Return the [X, Y] coordinate for the center point of the cell that contains the specified text.  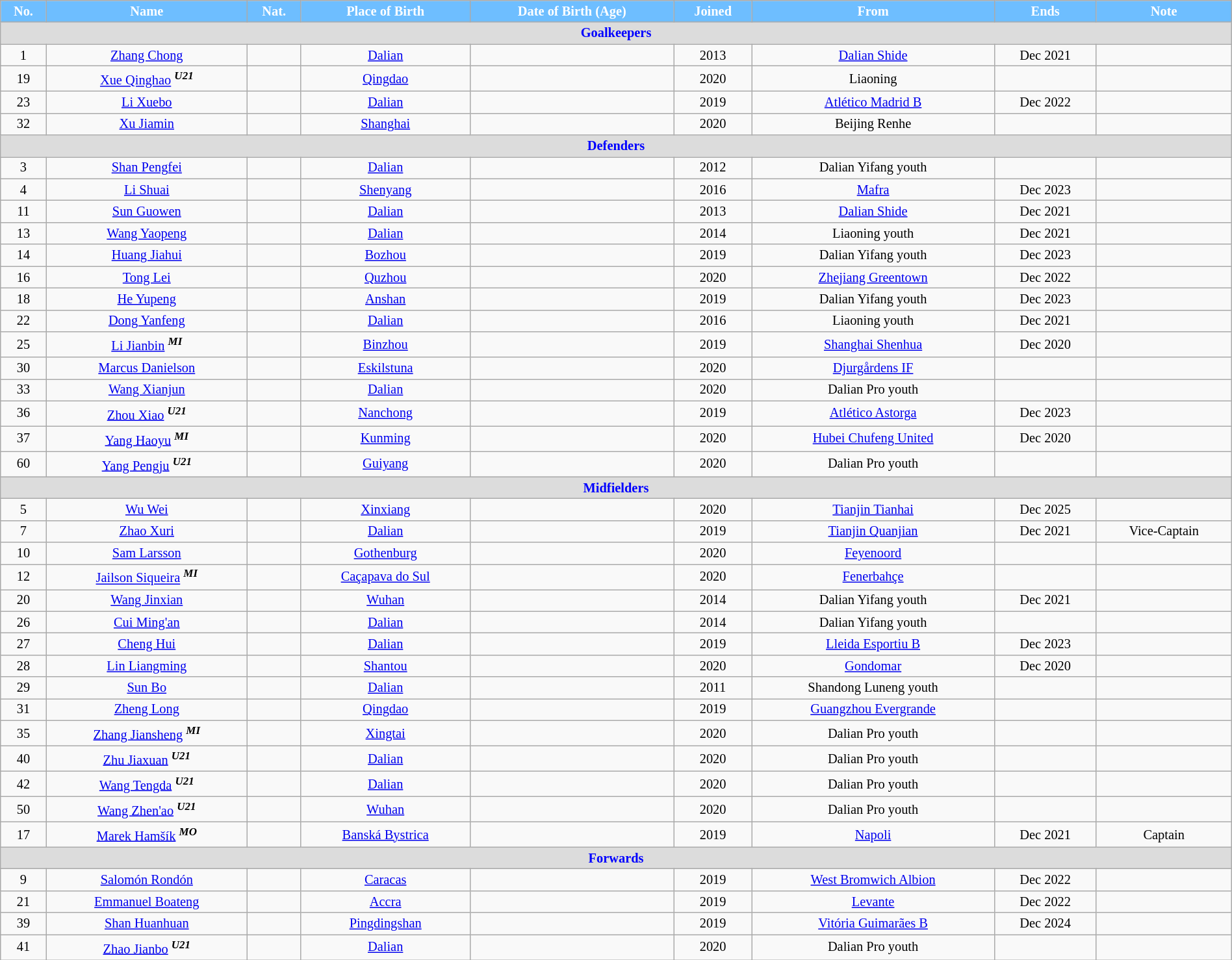
Marek Hamšík MO [147, 834]
28 [23, 666]
Date of Birth (Age) [572, 11]
Zhou Xiao U21 [147, 413]
Li Jianbin MI [147, 344]
Djurgårdens IF [873, 368]
Atlético Astorga [873, 413]
Accra [386, 902]
7 [23, 531]
25 [23, 344]
Liaoning [873, 78]
31 [23, 709]
Mafra [873, 190]
Caçapava do Sul [386, 577]
Xu Jiamin [147, 124]
Quzhou [386, 277]
Shan Huanhuan [147, 924]
He Yupeng [147, 299]
Shantou [386, 666]
Xinxiang [386, 509]
Hubei Chufeng United [873, 439]
Dec 2024 [1045, 924]
Dec 2025 [1045, 509]
Levante [873, 902]
Lin Liangming [147, 666]
20 [23, 600]
4 [23, 190]
Wu Wei [147, 509]
Tianjin Quanjian [873, 531]
2012 [713, 168]
Huang Jiahui [147, 255]
Ends [1045, 11]
Xue Qinghao U21 [147, 78]
Wang Xianjun [147, 390]
29 [23, 688]
32 [23, 124]
Captain [1164, 834]
Tong Lei [147, 277]
Forwards [616, 858]
Fenerbahçe [873, 577]
Wang Jinxian [147, 600]
9 [23, 880]
Sun Guowen [147, 212]
36 [23, 413]
Wang Yaopeng [147, 233]
Dong Yanfeng [147, 321]
3 [23, 168]
1 [23, 55]
Sun Bo [147, 688]
19 [23, 78]
16 [23, 277]
Vice-Captain [1164, 531]
Defenders [616, 146]
Shenyang [386, 190]
Note [1164, 11]
Shandong Luneng youth [873, 688]
14 [23, 255]
37 [23, 439]
22 [23, 321]
Yang Haoyu MI [147, 439]
Shan Pengfei [147, 168]
Pingdingshan [386, 924]
27 [23, 644]
From [873, 11]
Yang Pengju U21 [147, 464]
Zhao Jianbo U21 [147, 947]
35 [23, 733]
12 [23, 577]
Nat. [274, 11]
Cui Ming'an [147, 622]
Zhejiang Greentown [873, 277]
Place of Birth [386, 11]
Li Shuai [147, 190]
50 [23, 809]
Cheng Hui [147, 644]
Joined [713, 11]
Shanghai [386, 124]
13 [23, 233]
Zhu Jiaxuan U21 [147, 759]
Zhang Jiansheng MI [147, 733]
Banská Bystrica [386, 834]
21 [23, 902]
17 [23, 834]
33 [23, 390]
Wang Zhen'ao U21 [147, 809]
Feyenoord [873, 553]
26 [23, 622]
Vitória Guimarães B [873, 924]
Name [147, 11]
39 [23, 924]
Jailson Siqueira MI [147, 577]
Zheng Long [147, 709]
30 [23, 368]
5 [23, 509]
Kunming [386, 439]
Atlético Madrid B [873, 102]
Shanghai Shenhua [873, 344]
42 [23, 783]
40 [23, 759]
Gondomar [873, 666]
Lleida Esportiu B [873, 644]
18 [23, 299]
Beijing Renhe [873, 124]
Nanchong [386, 413]
60 [23, 464]
Caracas [386, 880]
Binzhou [386, 344]
Zhao Xuri [147, 531]
Wang Tengda U21 [147, 783]
10 [23, 553]
Bozhou [386, 255]
Sam Larsson [147, 553]
Gothenburg [386, 553]
Napoli [873, 834]
Guangzhou Evergrande [873, 709]
Midfielders [616, 488]
11 [23, 212]
Xingtai [386, 733]
Li Xuebo [147, 102]
Marcus Danielson [147, 368]
Salomón Rondón [147, 880]
Emmanuel Boateng [147, 902]
Tianjin Tianhai [873, 509]
West Bromwich Albion [873, 880]
No. [23, 11]
Goalkeepers [616, 33]
2011 [713, 688]
Anshan [386, 299]
Guiyang [386, 464]
Zhang Chong [147, 55]
Eskilstuna [386, 368]
23 [23, 102]
41 [23, 947]
